Identify which cell holds the provided text, then report its (x, y) central coordinate. 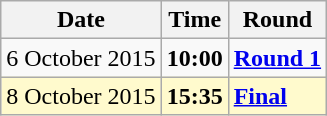
Time (194, 20)
Round (277, 20)
15:35 (194, 96)
6 October 2015 (81, 58)
Final (277, 96)
Date (81, 20)
8 October 2015 (81, 96)
Round 1 (277, 58)
10:00 (194, 58)
